Return the [X, Y] coordinate for the center point of the cell that contains the specified text.  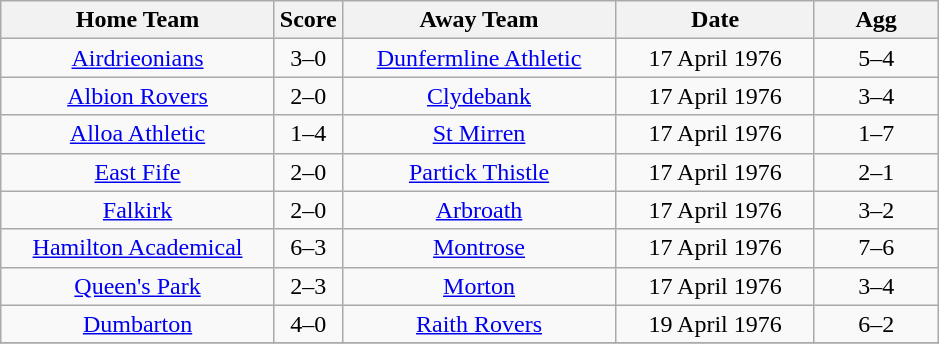
Montrose [479, 248]
7–6 [876, 248]
Clydebank [479, 96]
Raith Rovers [479, 324]
3–2 [876, 210]
4–0 [308, 324]
Hamilton Academical [138, 248]
3–0 [308, 58]
19 April 1976 [716, 324]
Morton [479, 286]
Partick Thistle [479, 172]
Dunfermline Athletic [479, 58]
Score [308, 20]
Airdrieonians [138, 58]
Falkirk [138, 210]
Dumbarton [138, 324]
5–4 [876, 58]
Away Team [479, 20]
Date [716, 20]
Alloa Athletic [138, 134]
1–4 [308, 134]
Home Team [138, 20]
Arbroath [479, 210]
Agg [876, 20]
2–1 [876, 172]
1–7 [876, 134]
East Fife [138, 172]
St Mirren [479, 134]
2–3 [308, 286]
6–3 [308, 248]
Queen's Park [138, 286]
6–2 [876, 324]
Albion Rovers [138, 96]
